From the cell containing the given text, extract its center point as [x, y] coordinate. 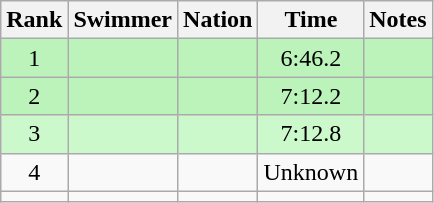
Rank [34, 20]
4 [34, 172]
Time [311, 20]
Notes [398, 20]
2 [34, 96]
Nation [218, 20]
1 [34, 58]
Unknown [311, 172]
7:12.2 [311, 96]
3 [34, 134]
Swimmer [123, 20]
6:46.2 [311, 58]
7:12.8 [311, 134]
